Determine the [X, Y] coordinate at the center of the cell enclosing the given text.  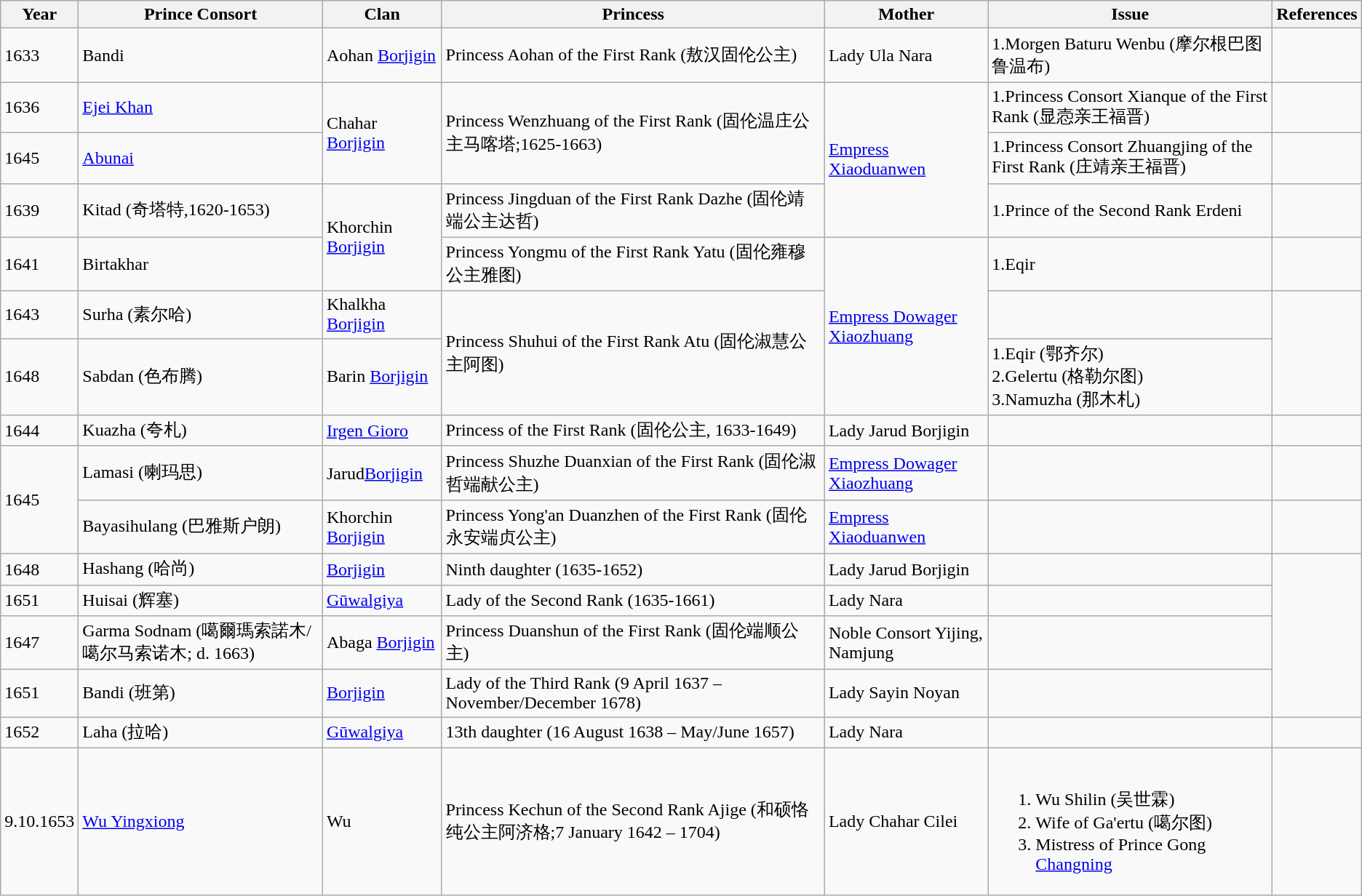
Princess Shuzhe Duanxian of the First Rank (固伦淑哲端献公主) [633, 473]
1643 [39, 314]
Princess Aohan of the First Rank (敖汉固伦公主) [633, 55]
1633 [39, 55]
Wu [382, 822]
Birtakhar [201, 264]
Kitad (奇塔特,1620-1653) [201, 210]
Irgen Gioro [382, 431]
Lady of the Second Rank (1635-1661) [633, 601]
JarudBorjigin [382, 473]
1.Prince of the Second Rank Erdeni [1131, 210]
References [1317, 15]
Princess Duanshun of the First Rank (固伦端顺公主) [633, 643]
Aohan Borjigin [382, 55]
Issue [1131, 15]
1.Eqir (鄂齐尔)2.Gelertu (格勒尔图)3.Namuzha (那木札) [1131, 377]
Surha (素尔哈) [201, 314]
Abunai [201, 158]
1.Princess Consort Xianque of the First Rank (显悫亲王福晋) [1131, 108]
1652 [39, 733]
1.Morgen Baturu Wenbu (摩尔根巴图鲁温布) [1131, 55]
Wu Shilin (吴世霖)Wife of Ga'ertu (噶尔图)Mistress of Prince Gong Changning [1131, 822]
Princess Yong'an Duanzhen of the First Rank (固伦永安端贞公主) [633, 527]
Princess Kechun of the Second Rank Ajige (和硕恪纯公主阿济格;7 January 1642 – 1704) [633, 822]
Ninth daughter (1635-1652) [633, 569]
Noble Consort Yijing, Namjung [906, 643]
Laha (拉哈) [201, 733]
Ejei Khan [201, 108]
Bandi [201, 55]
Kuazha (夸札) [201, 431]
Chahar Borjigin [382, 132]
Princess [633, 15]
Lady Ula Nara [906, 55]
Princess Shuhui of the First Rank Atu (固伦淑慧公主阿图) [633, 353]
13th daughter (16 August 1638 – May/June 1657) [633, 733]
Lady Sayin Noyan [906, 694]
1641 [39, 264]
Hashang (哈尚) [201, 569]
9.10.1653 [39, 822]
Lady Chahar Cilei [906, 822]
Barin Borjigin [382, 377]
Princess of the First Rank (固伦公主, 1633-1649) [633, 431]
Lamasi (喇玛思) [201, 473]
1647 [39, 643]
Princess Jingduan of the First Rank Dazhe (固伦靖端公主达哲) [633, 210]
1.Eqir [1131, 264]
1644 [39, 431]
Sabdan (色布腾) [201, 377]
Clan [382, 15]
Bayasihulang (巴雅斯户朗) [201, 527]
Prince Consort [201, 15]
Princess Wenzhuang of the First Rank (固伦温庄公主马喀塔;1625-1663) [633, 132]
1.Princess Consort Zhuangjing of the First Rank (庄靖亲王福晋) [1131, 158]
Lady of the Third Rank (9 April 1637 – November/December 1678) [633, 694]
Huisai (辉塞) [201, 601]
Bandi (班第) [201, 694]
Khalkha Borjigin [382, 314]
Year [39, 15]
1639 [39, 210]
Princess Yongmu of the First Rank Yatu (固伦雍穆公主雅图) [633, 264]
Garma Sodnam (噶爾瑪索諾木/噶尔马索诺木; d. 1663) [201, 643]
Mother [906, 15]
Wu Yingxiong [201, 822]
1636 [39, 108]
Abaga Borjigin [382, 643]
